Capture the cell that displays the provided text and extract its [X, Y] central coordinate. 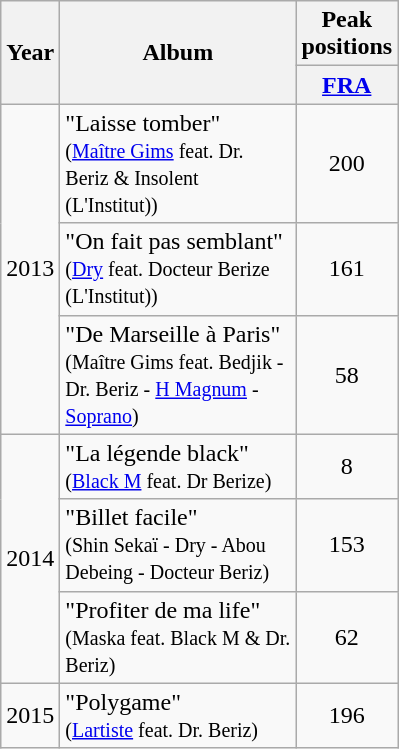
58 [347, 374]
"Profiter de ma life"(Maska feat. Black M & Dr. Beriz) [178, 637]
"Polygame"(Lartiste feat. Dr. Beriz) [178, 716]
196 [347, 716]
"Laisse tomber"(Maître Gims feat. Dr. Beriz & Insolent (L'Institut)) [178, 164]
2014 [30, 558]
Year [30, 52]
"De Marseille à Paris"(Maître Gims feat. Bedjik - Dr. Beriz - H Magnum - Soprano) [178, 374]
"La légende black"(Black M feat. Dr Berize) [178, 466]
Album [178, 52]
62 [347, 637]
Peak positions [347, 34]
161 [347, 269]
8 [347, 466]
2015 [30, 716]
FRA [347, 85]
"Billet facile"(Shin Sekaï - Dry - Abou Debeing - Docteur Beriz) [178, 545]
2013 [30, 269]
200 [347, 164]
"On fait pas semblant"(Dry feat. Docteur Berize (L'Institut)) [178, 269]
153 [347, 545]
